Extract the (X, Y) coordinate from the center of the cell holding the provided text.  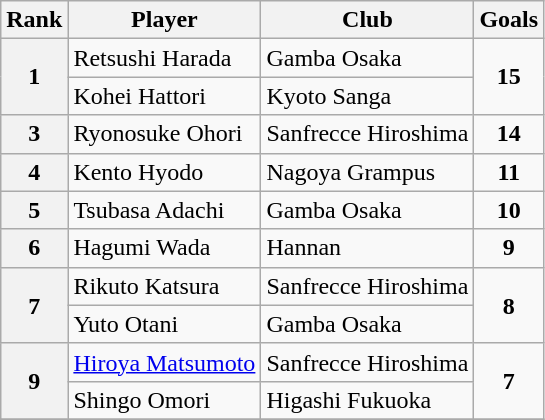
Retsushi Harada (164, 58)
Goals (509, 20)
Kyoto Sanga (368, 96)
Hagumi Wada (164, 248)
1 (34, 77)
Rank (34, 20)
Club (368, 20)
Nagoya Grampus (368, 172)
Kohei Hattori (164, 96)
Ryonosuke Ohori (164, 134)
Player (164, 20)
8 (509, 305)
Tsubasa Adachi (164, 210)
11 (509, 172)
5 (34, 210)
Shingo Omori (164, 400)
14 (509, 134)
Hiroya Matsumoto (164, 362)
Higashi Fukuoka (368, 400)
3 (34, 134)
Rikuto Katsura (164, 286)
15 (509, 77)
Hannan (368, 248)
Kento Hyodo (164, 172)
4 (34, 172)
Yuto Otani (164, 324)
6 (34, 248)
10 (509, 210)
